Scan for the cell matching the given text and deliver its [x, y] coordinate at center. 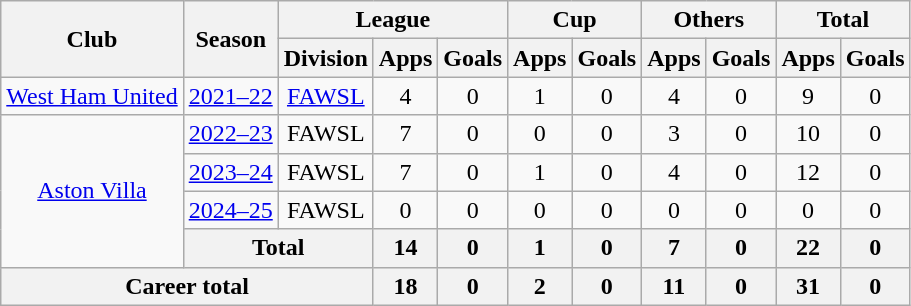
3 [674, 134]
Division [326, 58]
Club [92, 39]
Career total [188, 286]
22 [808, 248]
2023–24 [230, 172]
2 [540, 286]
10 [808, 134]
2024–25 [230, 210]
Others [709, 20]
11 [674, 286]
12 [808, 172]
Aston Villa [92, 191]
9 [808, 96]
League [392, 20]
2022–23 [230, 134]
31 [808, 286]
14 [405, 248]
2021–22 [230, 96]
Season [230, 39]
West Ham United [92, 96]
Cup [575, 20]
18 [405, 286]
